Locate the cell with the specified text and output its [X, Y] center coordinate. 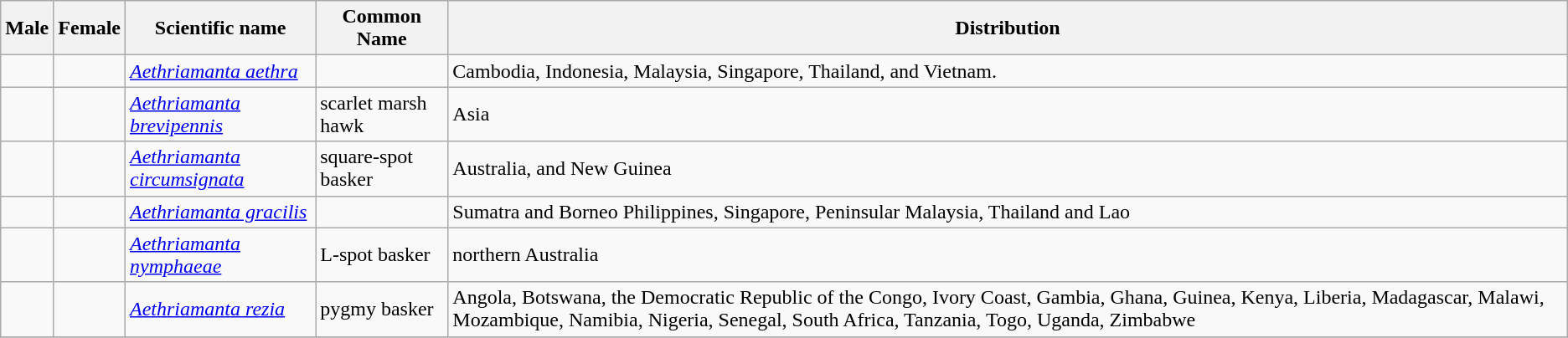
Common Name [382, 28]
Cambodia, Indonesia, Malaysia, Singapore, Thailand, and Vietnam. [1008, 71]
Aethriamanta aethra [219, 71]
Australia, and New Guinea [1008, 169]
Distribution [1008, 28]
northern Australia [1008, 254]
Aethriamanta rezia [219, 310]
Sumatra and Borneo Philippines, Singapore, Peninsular Malaysia, Thailand and Lao [1008, 212]
pygmy basker [382, 310]
Asia [1008, 114]
Aethriamanta nymphaeae [219, 254]
Scientific name [219, 28]
Aethriamanta circumsignata [219, 169]
Male [27, 28]
L-spot basker [382, 254]
square-spot basker [382, 169]
Aethriamanta gracilis [219, 212]
Female [90, 28]
scarlet marsh hawk [382, 114]
Aethriamanta brevipennis [219, 114]
